For the text-containing cell, return its midpoint in (x, y) coordinate format. 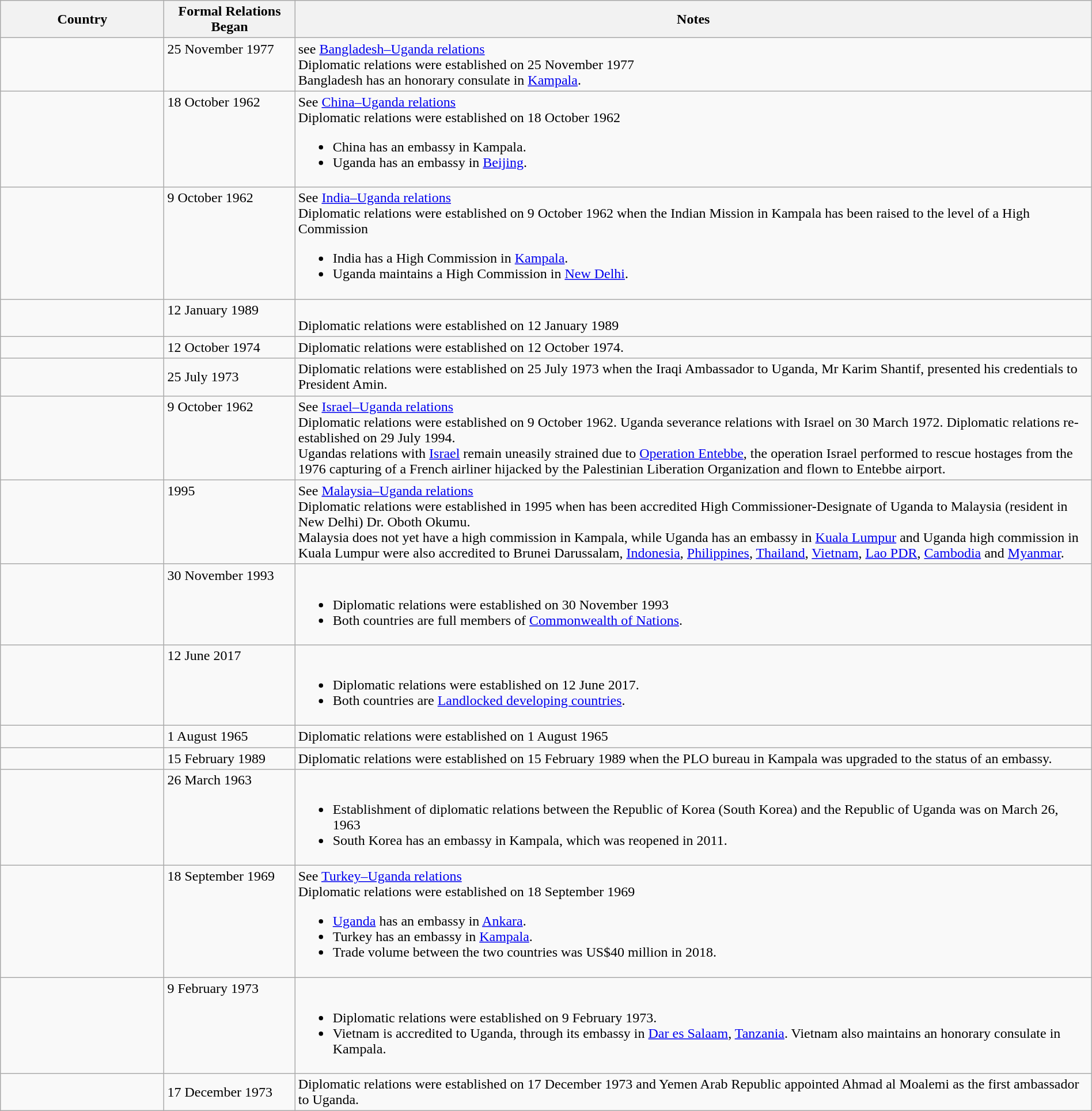
30 November 1993 (229, 604)
1995 (229, 522)
26 March 1963 (229, 818)
12 June 2017 (229, 685)
Diplomatic relations were established on 15 February 1989 when the PLO bureau in Kampala was upgraded to the status of an embassy. (693, 759)
see Bangladesh–Uganda relationsDiplomatic relations were established on 25 November 1977Bangladesh has an honorary consulate in Kampala. (693, 65)
1 August 1965 (229, 736)
Diplomatic relations were established on 12 October 1974. (693, 347)
12 January 1989 (229, 318)
25 November 1977 (229, 65)
18 October 1962 (229, 139)
Diplomatic relations were established on 12 January 1989 (693, 318)
18 September 1969 (229, 922)
15 February 1989 (229, 759)
See China–Uganda relationsDiplomatic relations were established on 18 October 1962China has an embassy in Kampala.Uganda has an embassy in Beijing. (693, 139)
25 July 1973 (229, 377)
Diplomatic relations were established on 12 June 2017.Both countries are Landlocked developing countries. (693, 685)
Notes (693, 20)
9 February 1973 (229, 1025)
Country (82, 20)
Diplomatic relations were established on 30 November 1993Both countries are full members of Commonwealth of Nations. (693, 604)
17 December 1973 (229, 1092)
Formal Relations Began (229, 20)
Diplomatic relations were established on 17 December 1973 and Yemen Arab Republic appointed Ahmad al Moalemi as the first ambassador to Uganda. (693, 1092)
12 October 1974 (229, 347)
Diplomatic relations were established on 1 August 1965 (693, 736)
